Return (x, y) of the center of cell containing provided text 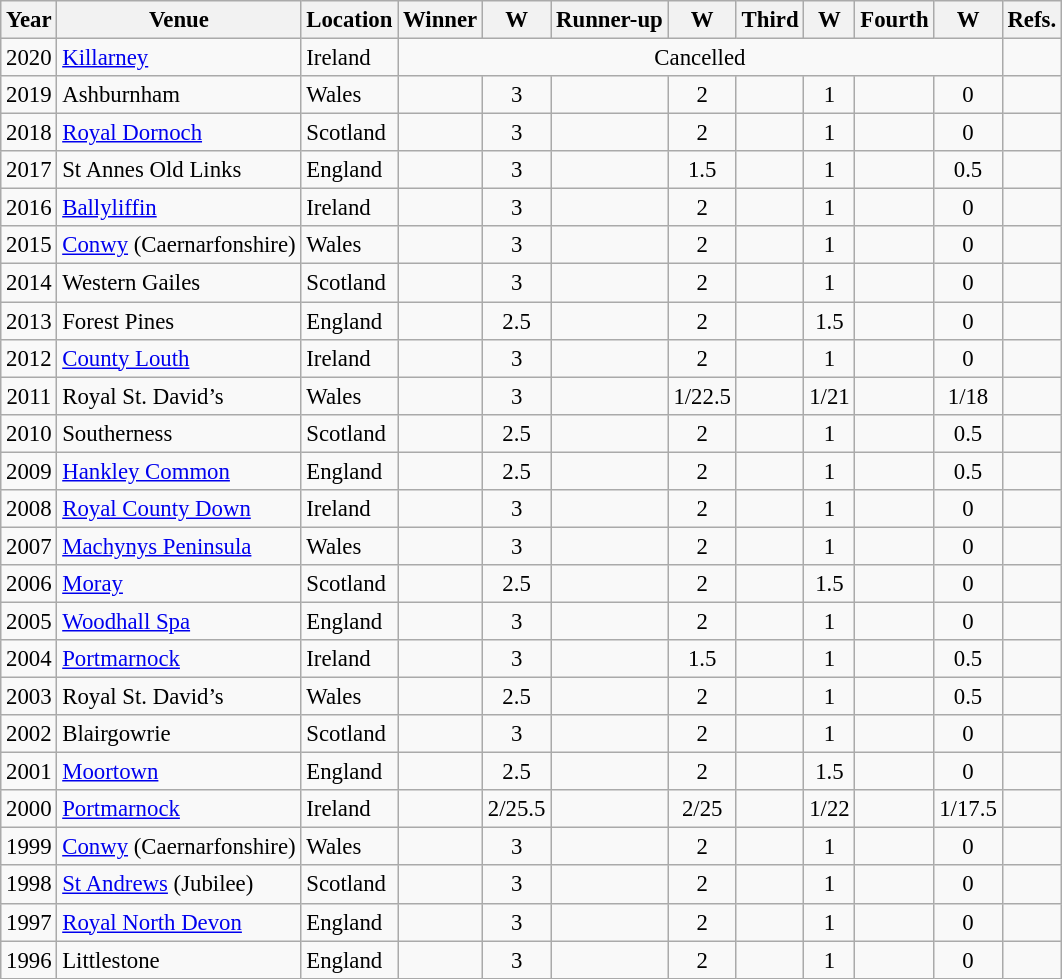
2004 (29, 659)
Moray (179, 584)
Cancelled (700, 58)
1/18 (968, 396)
Year (29, 20)
Runner-up (610, 20)
2019 (29, 95)
1997 (29, 922)
Location (350, 20)
2002 (29, 734)
2009 (29, 471)
County Louth (179, 358)
Royal County Down (179, 509)
1/22 (830, 809)
2/25 (702, 809)
Royal Dornoch (179, 133)
Western Gailes (179, 283)
Forest Pines (179, 321)
2011 (29, 396)
Winner (440, 20)
2003 (29, 697)
2008 (29, 509)
Southerness (179, 433)
St Annes Old Links (179, 170)
Moortown (179, 772)
2012 (29, 358)
2010 (29, 433)
Fourth (894, 20)
2017 (29, 170)
1999 (29, 847)
2020 (29, 58)
2014 (29, 283)
Killarney (179, 58)
2006 (29, 584)
Venue (179, 20)
St Andrews (Jubilee) (179, 885)
2005 (29, 621)
Woodhall Spa (179, 621)
2000 (29, 809)
Machynys Peninsula (179, 546)
2018 (29, 133)
Refs. (1032, 20)
2015 (29, 245)
2016 (29, 208)
2007 (29, 546)
1996 (29, 960)
Hankley Common (179, 471)
Ashburnham (179, 95)
1998 (29, 885)
1/17.5 (968, 809)
Third (770, 20)
2013 (29, 321)
Royal North Devon (179, 922)
Blairgowrie (179, 734)
1/21 (830, 396)
1/22.5 (702, 396)
2/25.5 (517, 809)
2001 (29, 772)
Littlestone (179, 960)
Ballyliffin (179, 208)
